From the cell containing the given text, extract its center point as [X, Y] coordinate. 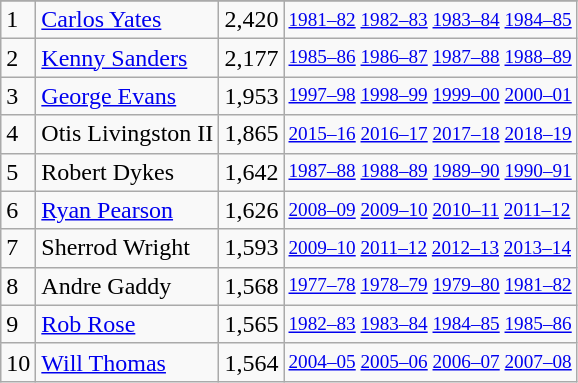
1987–88 1988–89 1989–90 1990–91 [430, 172]
Sherrod Wright [128, 248]
Otis Livingston II [128, 134]
1977–78 1978–79 1979–80 1981–82 [430, 286]
Andre Gaddy [128, 286]
1981–82 1982–83 1983–84 1984–85 [430, 20]
6 [18, 210]
1,593 [252, 248]
Ryan Pearson [128, 210]
5 [18, 172]
Carlos Yates [128, 20]
8 [18, 286]
2 [18, 58]
Rob Rose [128, 324]
1,564 [252, 362]
George Evans [128, 96]
2004–05 2005–06 2006–07 2007–08 [430, 362]
Kenny Sanders [128, 58]
2008–09 2009–10 2010–11 2011–12 [430, 210]
1 [18, 20]
Robert Dykes [128, 172]
1,865 [252, 134]
3 [18, 96]
1,568 [252, 286]
1997–98 1998–99 1999–00 2000–01 [430, 96]
1,626 [252, 210]
2,420 [252, 20]
2009–10 2011–12 2012–13 2013–14 [430, 248]
9 [18, 324]
2015–16 2016–17 2017–18 2018–19 [430, 134]
1,565 [252, 324]
1,953 [252, 96]
1985–86 1986–87 1987–88 1988–89 [430, 58]
7 [18, 248]
Will Thomas [128, 362]
1,642 [252, 172]
2,177 [252, 58]
1982–83 1983–84 1984–85 1985–86 [430, 324]
10 [18, 362]
4 [18, 134]
